Return the (X, Y) coordinate for the center point of the cell that contains the specified text.  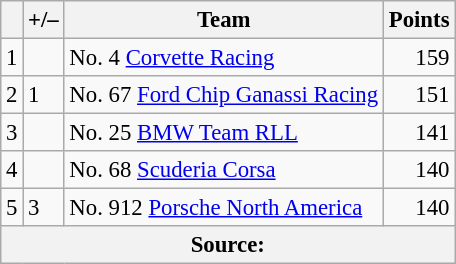
Team (224, 20)
No. 4 Corvette Racing (224, 58)
159 (418, 58)
4 (12, 170)
No. 25 BMW Team RLL (224, 133)
141 (418, 133)
2 (12, 95)
No. 912 Porsche North America (224, 208)
No. 67 Ford Chip Ganassi Racing (224, 95)
Source: (228, 245)
Points (418, 20)
151 (418, 95)
No. 68 Scuderia Corsa (224, 170)
+/– (44, 20)
5 (12, 208)
